Return the [x, y] coordinate for the center point of the cell that contains the specified text.  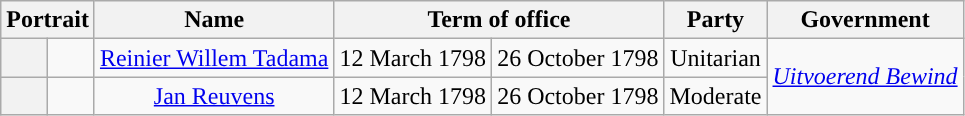
Jan Reuvens [214, 96]
Government [865, 20]
Unitarian [716, 58]
Reinier Willem Tadama [214, 58]
Uitvoerend Bewind [865, 77]
Term of office [499, 20]
Party [716, 20]
Moderate [716, 96]
Name [214, 20]
Portrait [48, 20]
